Capture the cell that displays the provided text and extract its [X, Y] central coordinate. 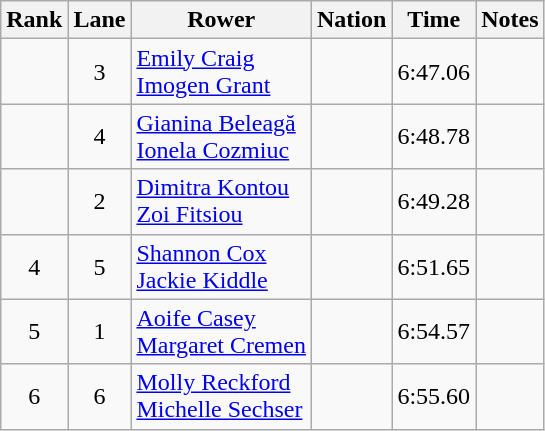
Gianina BeleagăIonela Cozmiuc [222, 136]
Dimitra KontouZoi Fitsiou [222, 202]
2 [100, 202]
3 [100, 72]
Molly ReckfordMichelle Sechser [222, 396]
Notes [510, 20]
Aoife CaseyMargaret Cremen [222, 332]
6:54.57 [434, 332]
Rank [34, 20]
6:47.06 [434, 72]
6:55.60 [434, 396]
6:49.28 [434, 202]
Nation [351, 20]
Time [434, 20]
6:48.78 [434, 136]
Lane [100, 20]
Emily CraigImogen Grant [222, 72]
Rower [222, 20]
1 [100, 332]
6:51.65 [434, 266]
Shannon CoxJackie Kiddle [222, 266]
